Extract the (x, y) coordinate from the center of the cell holding the provided text.  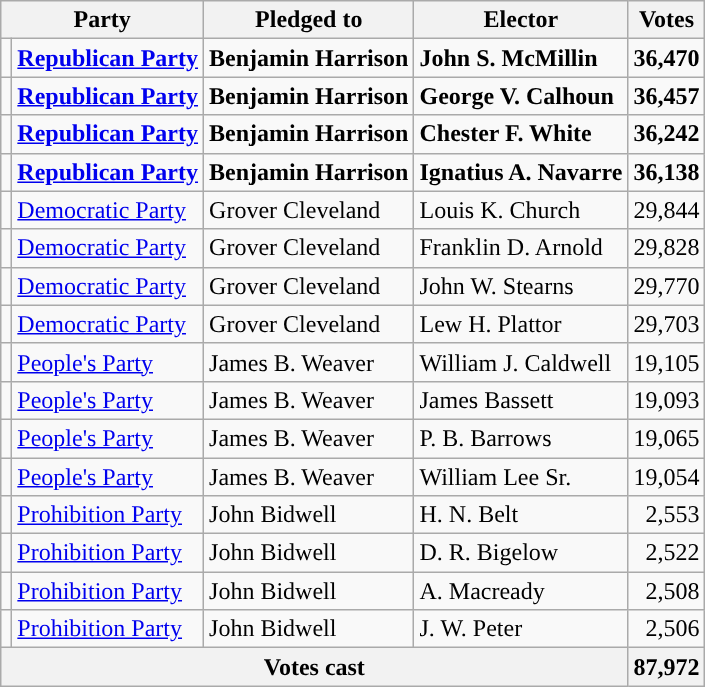
Chester F. White (521, 134)
John W. Stearns (521, 286)
D. R. Bigelow (521, 553)
29,703 (666, 324)
P. B. Barrows (521, 438)
29,844 (666, 210)
36,138 (666, 172)
Votes (666, 20)
19,054 (666, 477)
36,457 (666, 96)
James Bassett (521, 400)
Franklin D. Arnold (521, 248)
19,105 (666, 362)
Pledged to (309, 20)
2,506 (666, 629)
87,972 (666, 667)
Party (102, 20)
H. N. Belt (521, 515)
19,093 (666, 400)
George V. Calhoun (521, 96)
29,828 (666, 248)
William J. Caldwell (521, 362)
Lew H. Plattor (521, 324)
19,065 (666, 438)
2,522 (666, 553)
Elector (521, 20)
2,508 (666, 591)
John S. McMillin (521, 58)
J. W. Peter (521, 629)
36,242 (666, 134)
William Lee Sr. (521, 477)
Votes cast (314, 667)
36,470 (666, 58)
Ignatius A. Navarre (521, 172)
A. Macready (521, 591)
Louis K. Church (521, 210)
2,553 (666, 515)
29,770 (666, 286)
